Return (X, Y) of the center of cell containing provided text 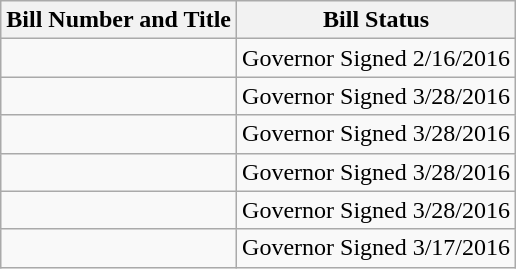
Bill Status (376, 20)
Governor Signed 2/16/2016 (376, 58)
Bill Number and Title (119, 20)
Governor Signed 3/17/2016 (376, 248)
